Determine the [X, Y] coordinate at the center of the cell enclosing the given text.  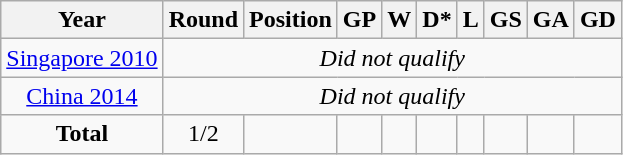
L [470, 20]
GP [359, 20]
W [400, 20]
Total [82, 134]
Position [291, 20]
GA [550, 20]
D* [437, 20]
1/2 [203, 134]
GD [598, 20]
Year [82, 20]
Singapore 2010 [82, 58]
GS [506, 20]
China 2014 [82, 96]
Round [203, 20]
